Extract the (X, Y) coordinate from the center of the cell holding the provided text.  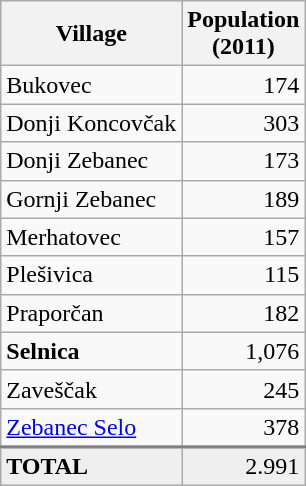
Village (92, 34)
157 (244, 237)
Zaveščak (92, 389)
182 (244, 313)
Donji Koncovčak (92, 123)
Gornji Zebanec (92, 199)
173 (244, 161)
Zebanec Selo (92, 427)
2.991 (244, 466)
TOTAL (92, 466)
115 (244, 275)
Merhatovec (92, 237)
378 (244, 427)
174 (244, 85)
Donji Zebanec (92, 161)
245 (244, 389)
1,076 (244, 351)
Bukovec (92, 85)
Plešivica (92, 275)
Praporčan (92, 313)
Selnica (92, 351)
189 (244, 199)
303 (244, 123)
Population(2011) (244, 34)
